Locate the cell with the specified text and output its (x, y) center coordinate. 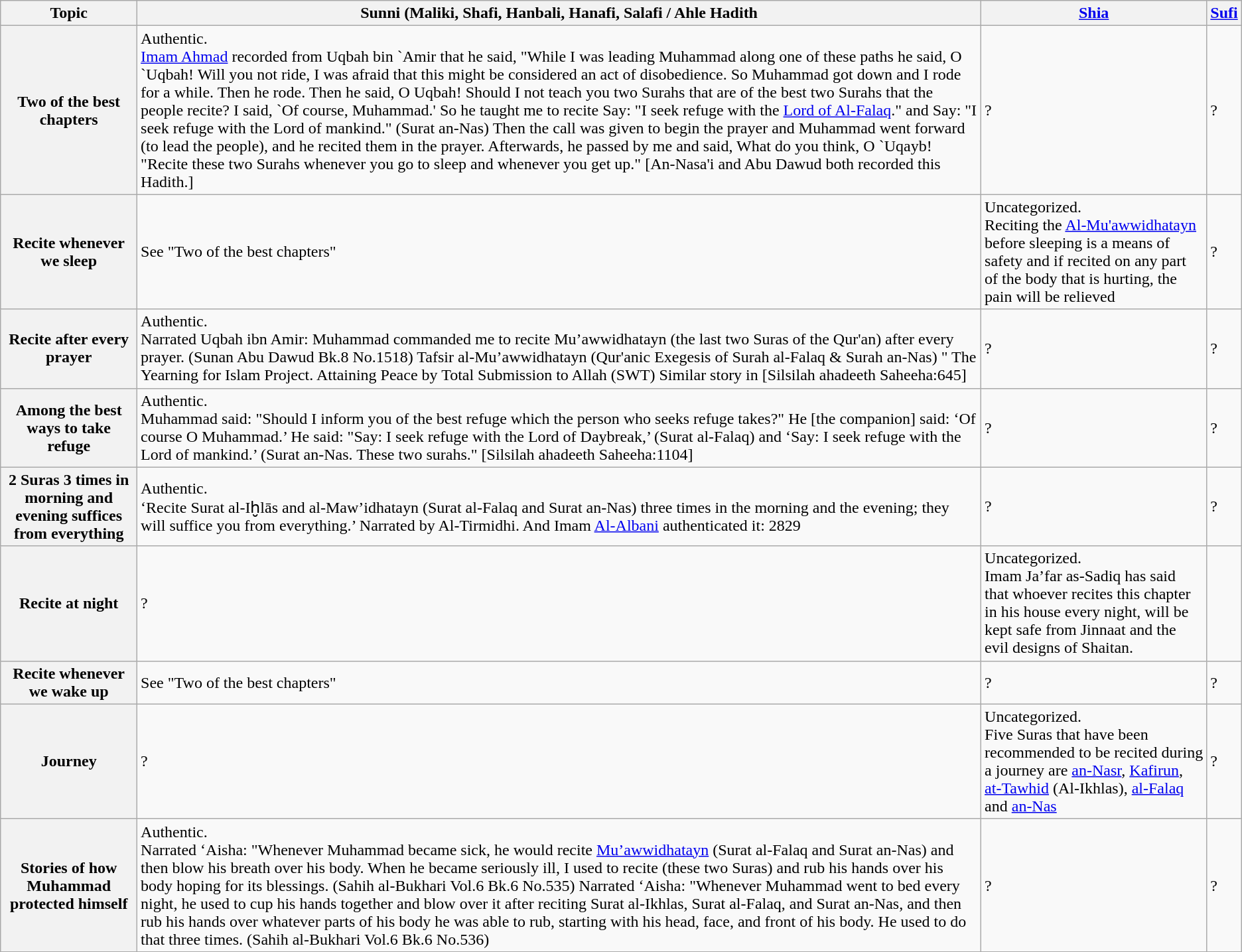
Sunni (Maliki, Shafi, Hanbali, Hanafi, Salafi / Ahle Hadith (559, 13)
Recite at night (69, 604)
Uncategorized.Five Suras that have been recommended to be recited during a journey are an-Nasr, Kafirun, at-Tawhid (Al-Ikhlas), al-Falaq and an-Nas (1094, 762)
2 Suras 3 times in morning and evening suffices from everything (69, 507)
Recite after every prayer (69, 349)
Recite whenever we wake up (69, 682)
Journey (69, 762)
Topic (69, 13)
Sufi (1224, 13)
Two of the best chapters (69, 110)
Recite whenever we sleep (69, 252)
Stories of how Muhammad protected himself (69, 885)
Shia (1094, 13)
Among the best ways to take refuge (69, 427)
